Scan for the cell matching the given text and deliver its [x, y] coordinate at center. 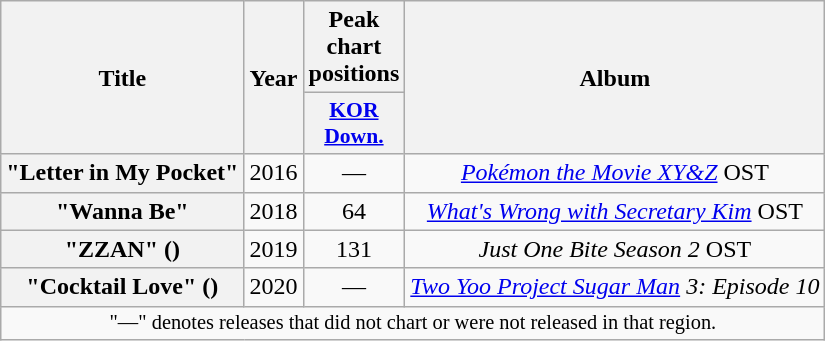
Two Yoo Project Sugar Man 3: Episode 10 [615, 287]
Peak chart positions [354, 47]
64 [354, 211]
"Wanna Be" [122, 211]
KOR Down. [354, 124]
"ZZAN" () [122, 249]
Title [122, 78]
Year [274, 78]
131 [354, 249]
Pokémon the Movie XY&Z OST [615, 173]
2020 [274, 287]
What's Wrong with Secretary Kim OST [615, 211]
Album [615, 78]
2018 [274, 211]
Just One Bite Season 2 OST [615, 249]
2019 [274, 249]
2016 [274, 173]
"Cocktail Love" () [122, 287]
"—" denotes releases that did not chart or were not released in that region. [413, 323]
"Letter in My Pocket" [122, 173]
